Scan for the cell matching the given text and deliver its (X, Y) coordinate at center. 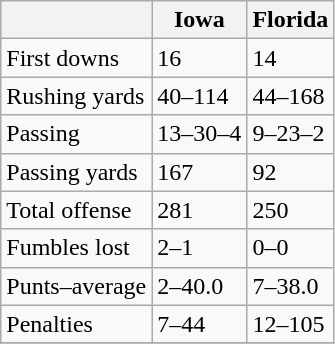
Penalties (76, 324)
Total offense (76, 210)
14 (290, 58)
7–44 (200, 324)
40–114 (200, 96)
First downs (76, 58)
Iowa (200, 20)
13–30–4 (200, 134)
0–0 (290, 248)
281 (200, 210)
44–168 (290, 96)
2–1 (200, 248)
Rushing yards (76, 96)
7–38.0 (290, 286)
Passing yards (76, 172)
92 (290, 172)
12–105 (290, 324)
Passing (76, 134)
Punts–average (76, 286)
Fumbles lost (76, 248)
2–40.0 (200, 286)
9–23–2 (290, 134)
167 (200, 172)
Florida (290, 20)
16 (200, 58)
250 (290, 210)
